Identify which cell holds the provided text, then report its (X, Y) central coordinate. 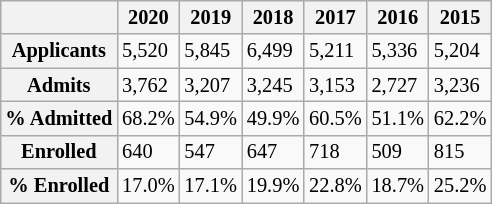
2020 (148, 18)
718 (335, 152)
19.9% (273, 186)
18.7% (398, 186)
2018 (273, 18)
5,204 (460, 51)
51.1% (398, 119)
17.0% (148, 186)
5,520 (148, 51)
17.1% (211, 186)
2019 (211, 18)
68.2% (148, 119)
3,762 (148, 85)
% Admitted (58, 119)
5,336 (398, 51)
5,211 (335, 51)
3,236 (460, 85)
547 (211, 152)
815 (460, 152)
22.8% (335, 186)
2015 (460, 18)
Enrolled (58, 152)
5,845 (211, 51)
% Enrolled (58, 186)
2017 (335, 18)
509 (398, 152)
25.2% (460, 186)
640 (148, 152)
647 (273, 152)
54.9% (211, 119)
6,499 (273, 51)
3,207 (211, 85)
3,153 (335, 85)
Applicants (58, 51)
2,727 (398, 85)
60.5% (335, 119)
3,245 (273, 85)
49.9% (273, 119)
2016 (398, 18)
62.2% (460, 119)
Admits (58, 85)
